Search for the cell housing the specified text and yield its (x, y) center coordinate. 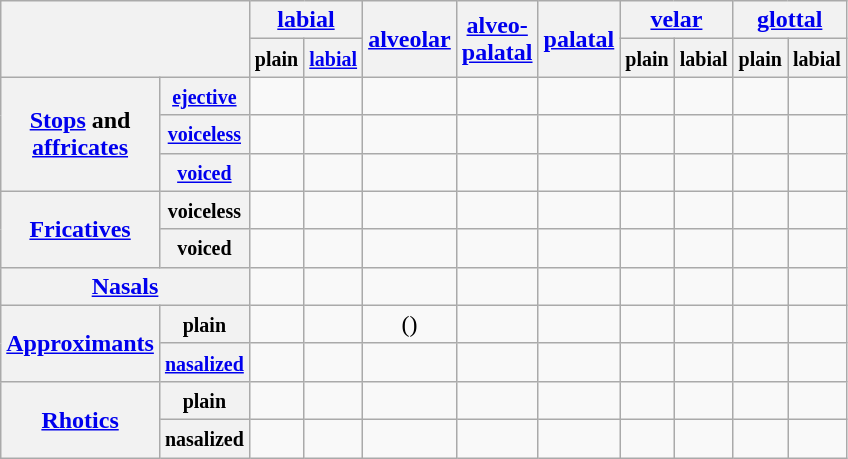
alveolar (410, 39)
alveo-palatal (497, 39)
Nasals (126, 286)
Fricatives (80, 229)
Approximants (80, 343)
ejective (204, 96)
Stops and affricates (80, 134)
glottal (790, 20)
Rhotics (80, 419)
palatal (579, 39)
velar (676, 20)
() (410, 324)
